Extract the (x, y) coordinate from the center of the cell holding the provided text.  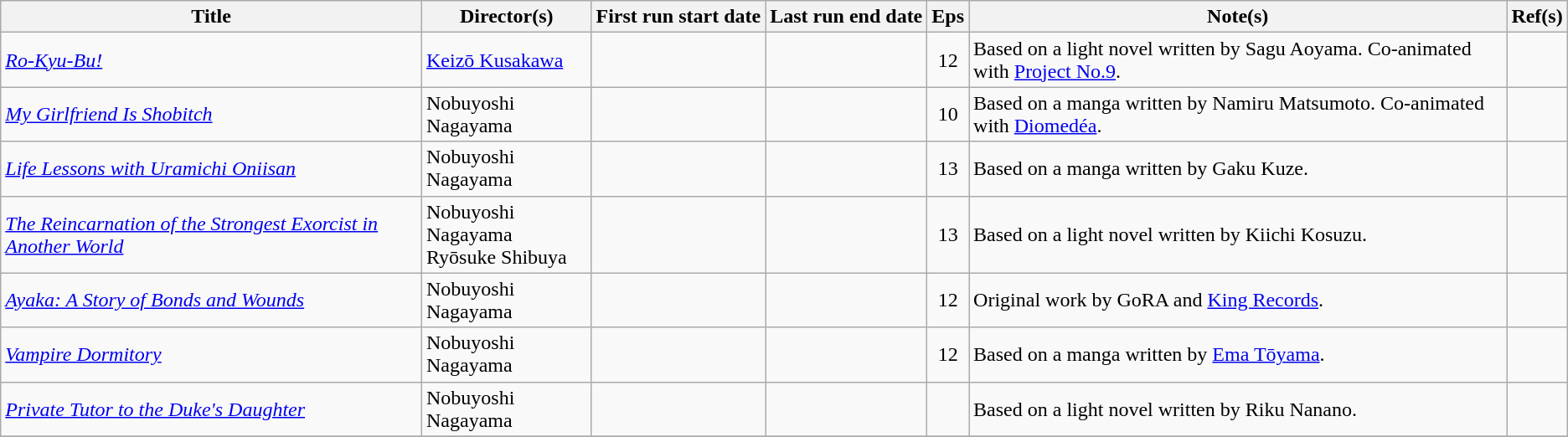
Ayaka: A Story of Bonds and Wounds (211, 300)
Based on a manga written by Ema Tōyama. (1238, 355)
Based on a light novel written by Kiichi Kosuzu. (1238, 234)
Life Lessons with Uramichi Oniisan (211, 169)
Based on a manga written by Gaku Kuze. (1238, 169)
Based on a light novel written by Sagu Aoyama. Co-animated with Project No.9. (1238, 60)
Keizō Kusakawa (507, 60)
Ro-Kyu-Bu! (211, 60)
Note(s) (1238, 17)
Director(s) (507, 17)
10 (948, 114)
Title (211, 17)
Eps (948, 17)
Based on a manga written by Namiru Matsumoto. Co-animated with Diomedéa. (1238, 114)
Last run end date (846, 17)
My Girlfriend Is Shobitch (211, 114)
The Reincarnation of the Strongest Exorcist in Another World (211, 234)
Nobuyoshi Nagayama Ryōsuke Shibuya (507, 234)
Vampire Dormitory (211, 355)
First run start date (678, 17)
Private Tutor to the Duke's Daughter (211, 409)
Based on a light novel written by Riku Nanano. (1238, 409)
Original work by GoRA and King Records. (1238, 300)
Ref(s) (1537, 17)
